Identify which cell holds the provided text, then report its (X, Y) central coordinate. 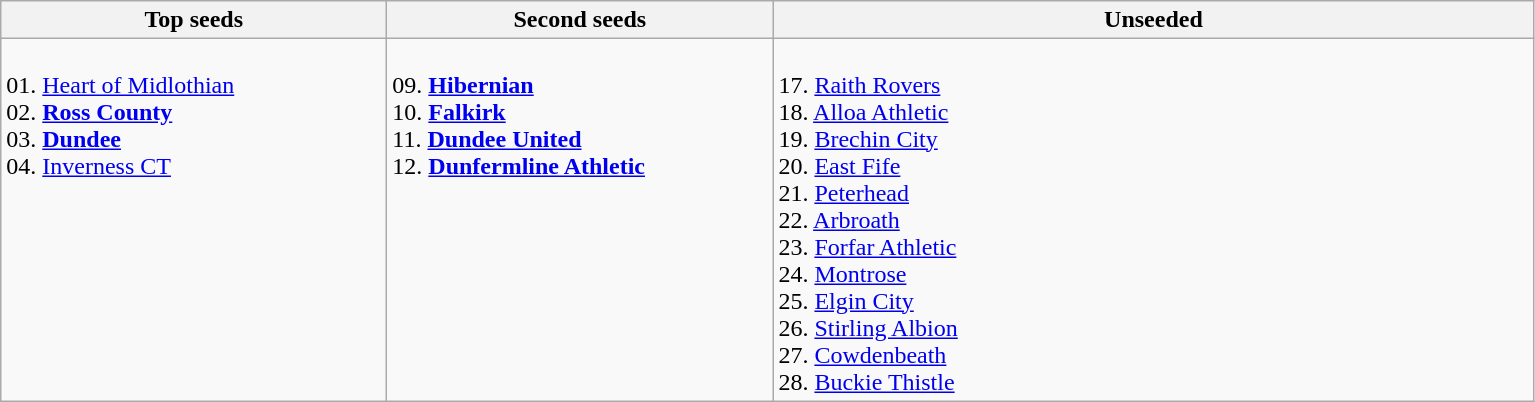
Second seeds (580, 20)
01. Heart of Midlothian 02. Ross County 03. Dundee 04. Inverness CT (194, 220)
Top seeds (194, 20)
09. Hibernian 10. Falkirk 11. Dundee United 12. Dunfermline Athletic (580, 220)
Unseeded (1154, 20)
